Return the (X, Y) coordinate for the center point of the cell that contains the specified text.  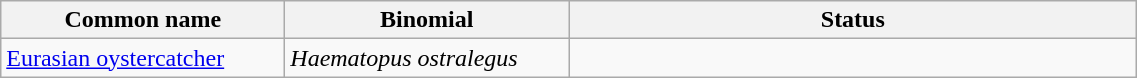
Status (853, 20)
Binomial (427, 20)
Haematopus ostralegus (427, 58)
Eurasian oystercatcher (143, 58)
Common name (143, 20)
